Search for the cell housing the specified text and yield its (x, y) center coordinate. 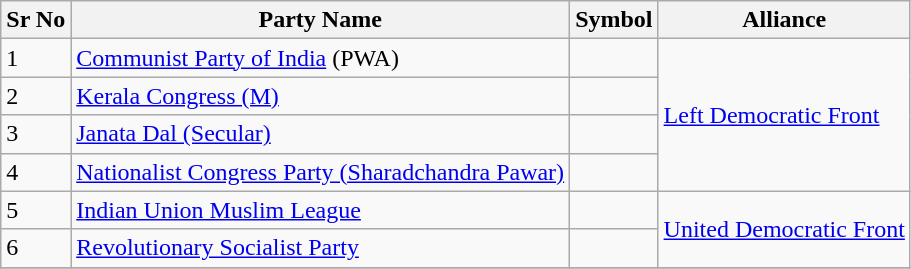
Revolutionary Socialist Party (320, 248)
Kerala Congress (M) (320, 96)
Janata Dal (Secular) (320, 134)
2 (36, 96)
5 (36, 210)
Alliance (784, 20)
Communist Party of India (PWA) (320, 58)
Party Name (320, 20)
Symbol (614, 20)
Left Democratic Front (784, 115)
1 (36, 58)
Indian Union Muslim League (320, 210)
3 (36, 134)
Sr No (36, 20)
Nationalist Congress Party (Sharadchandra Pawar) (320, 172)
United Democratic Front (784, 229)
4 (36, 172)
6 (36, 248)
